Output the (x, y) coordinate of the center of the cell containing the given text.  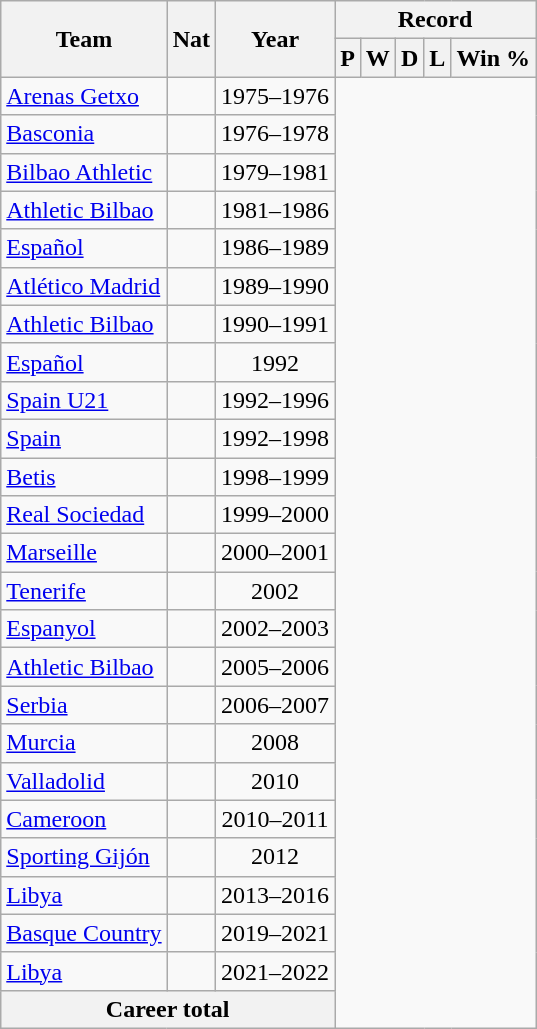
Betis (84, 477)
P (348, 58)
Sporting Gijón (84, 857)
Bilbao Athletic (84, 172)
1975–1976 (276, 96)
2008 (276, 743)
1992–1998 (276, 438)
1990–1991 (276, 324)
1999–2000 (276, 515)
Year (276, 39)
Atlético Madrid (84, 286)
2010 (276, 781)
Record (436, 20)
1986–1989 (276, 248)
1992 (276, 362)
2010–2011 (276, 819)
2002–2003 (276, 629)
Tenerife (84, 591)
Basque Country (84, 933)
2002 (276, 591)
D (409, 58)
Basconia (84, 134)
1981–1986 (276, 210)
1979–1981 (276, 172)
Serbia (84, 705)
Real Sociedad (84, 515)
Cameroon (84, 819)
Win % (494, 58)
L (438, 58)
Valladolid (84, 781)
2005–2006 (276, 667)
Spain U21 (84, 400)
2019–2021 (276, 933)
1998–1999 (276, 477)
2013–2016 (276, 895)
W (378, 58)
Career total (168, 1009)
Espanyol (84, 629)
1976–1978 (276, 134)
1989–1990 (276, 286)
Nat (191, 39)
Team (84, 39)
Spain (84, 438)
2006–2007 (276, 705)
Marseille (84, 553)
Murcia (84, 743)
2000–2001 (276, 553)
Arenas Getxo (84, 96)
2012 (276, 857)
1992–1996 (276, 400)
2021–2022 (276, 971)
